Pinpoint the cell where the given text exists, returning its (x, y) midpoint coordinate. 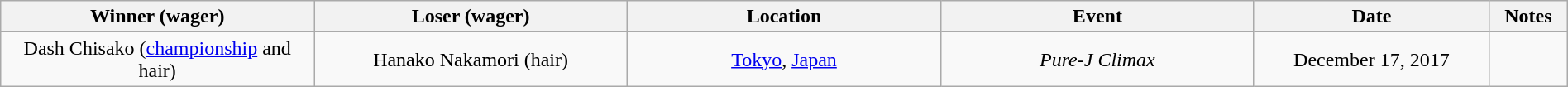
Winner (wager) (157, 17)
Notes (1528, 17)
Location (784, 17)
Hanako Nakamori (hair) (471, 60)
December 17, 2017 (1371, 60)
Dash Chisako (championship and hair) (157, 60)
Event (1097, 17)
Loser (wager) (471, 17)
Date (1371, 17)
Pure-J Climax (1097, 60)
Tokyo, Japan (784, 60)
